Return the (x, y) coordinate for the center point of the cell that contains the specified text.  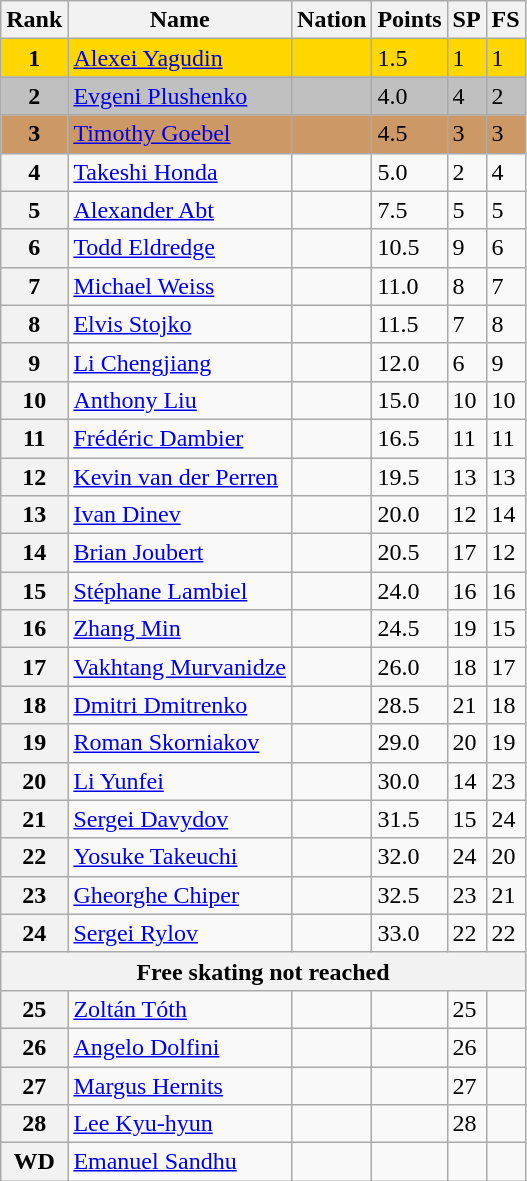
Gheorghe Chiper (180, 895)
32.5 (410, 895)
19.5 (410, 477)
Name (180, 20)
31.5 (410, 819)
Free skating not reached (263, 971)
Emanuel Sandhu (180, 1162)
Stéphane Lambiel (180, 591)
Points (410, 20)
Ivan Dinev (180, 515)
12.0 (410, 362)
Alexander Abt (180, 210)
10.5 (410, 248)
15.0 (410, 400)
Kevin van der Perren (180, 477)
SP (466, 20)
Li Chengjiang (180, 362)
Frédéric Dambier (180, 438)
Takeshi Honda (180, 172)
4.5 (410, 134)
33.0 (410, 933)
Dmitri Dmitrenko (180, 705)
Nation (332, 20)
16.5 (410, 438)
Sergei Rylov (180, 933)
Margus Hernits (180, 1085)
32.0 (410, 857)
Elvis Stojko (180, 324)
29.0 (410, 743)
Anthony Liu (180, 400)
7.5 (410, 210)
Li Yunfei (180, 781)
11.5 (410, 324)
Vakhtang Murvanidze (180, 667)
20.5 (410, 553)
26.0 (410, 667)
Lee Kyu-hyun (180, 1124)
5.0 (410, 172)
Timothy Goebel (180, 134)
28.5 (410, 705)
20.0 (410, 515)
1.5 (410, 58)
4.0 (410, 96)
Todd Eldredge (180, 248)
11.0 (410, 286)
Rank (34, 20)
WD (34, 1162)
24.5 (410, 629)
Angelo Dolfini (180, 1047)
Zoltán Tóth (180, 1009)
Michael Weiss (180, 286)
24.0 (410, 591)
Brian Joubert (180, 553)
Yosuke Takeuchi (180, 857)
30.0 (410, 781)
Evgeni Plushenko (180, 96)
Alexei Yagudin (180, 58)
Roman Skorniakov (180, 743)
Sergei Davydov (180, 819)
FS (506, 20)
Zhang Min (180, 629)
